From the cell containing the given text, extract its center point as (x, y) coordinate. 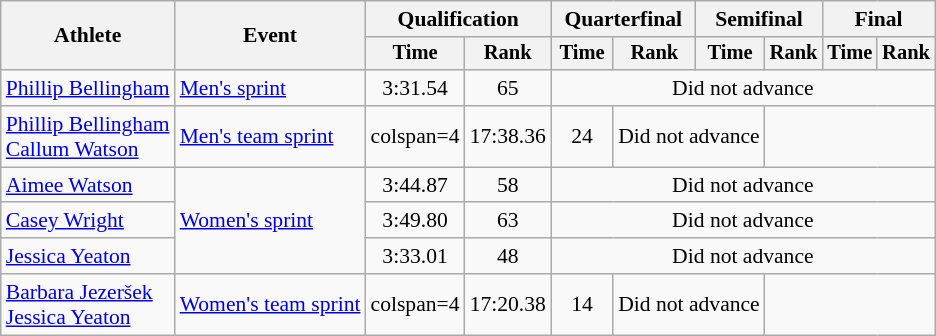
3:44.87 (416, 185)
Phillip BellinghamCallum Watson (88, 136)
Athlete (88, 36)
Event (270, 36)
Men's sprint (270, 88)
Barbara JezeršekJessica Yeaton (88, 304)
17:38.36 (508, 136)
3:33.01 (416, 256)
63 (508, 221)
48 (508, 256)
58 (508, 185)
24 (582, 136)
3:31.54 (416, 88)
Jessica Yeaton (88, 256)
Semifinal (760, 19)
Quarterfinal (624, 19)
Men's team sprint (270, 136)
Aimee Watson (88, 185)
Qualification (458, 19)
17:20.38 (508, 304)
Phillip Bellingham (88, 88)
3:49.80 (416, 221)
Final (878, 19)
Women's team sprint (270, 304)
14 (582, 304)
Women's sprint (270, 220)
65 (508, 88)
Casey Wright (88, 221)
